Scan for the cell matching the given text and deliver its [X, Y] coordinate at center. 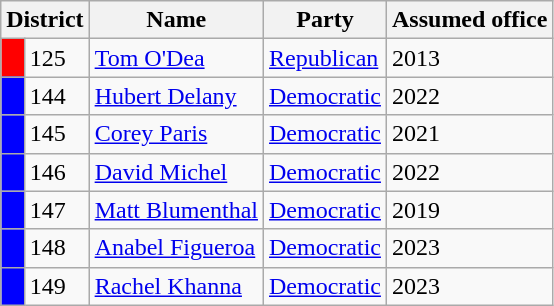
Hubert Delany [176, 96]
125 [56, 58]
District [45, 20]
Anabel Figueroa [176, 248]
Tom O'Dea [176, 58]
Party [324, 20]
144 [56, 96]
148 [56, 248]
147 [56, 210]
146 [56, 172]
Assumed office [469, 20]
Rachel Khanna [176, 286]
Republican [324, 58]
Name [176, 20]
2013 [469, 58]
2019 [469, 210]
145 [56, 134]
2021 [469, 134]
David Michel [176, 172]
Matt Blumenthal [176, 210]
Corey Paris [176, 134]
149 [56, 286]
